Provide the [X, Y] coordinate of the cell's center where the given text is located.  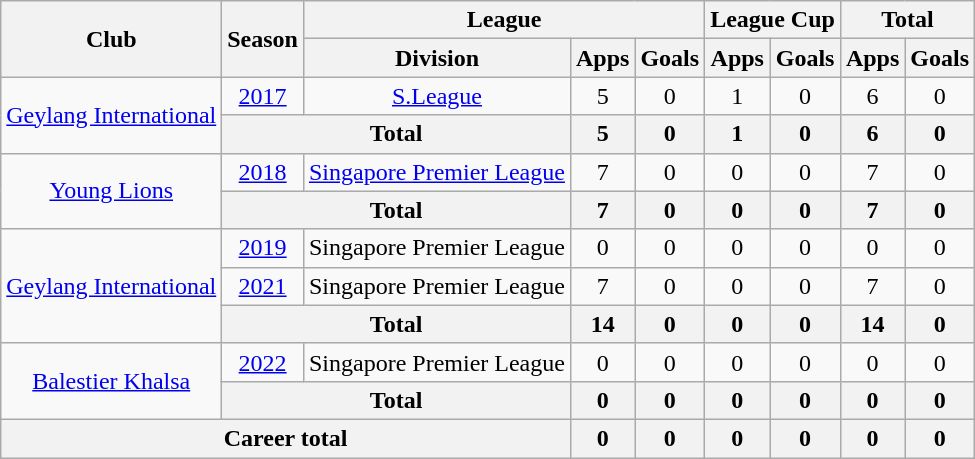
Division [436, 58]
Balestier Khalsa [112, 381]
2019 [263, 248]
2018 [263, 172]
Season [263, 39]
Career total [286, 438]
League Cup [773, 20]
Club [112, 39]
2017 [263, 96]
League [504, 20]
S.League [436, 96]
Young Lions [112, 191]
2021 [263, 286]
2022 [263, 362]
